For the text-containing cell, return its midpoint in [X, Y] coordinate format. 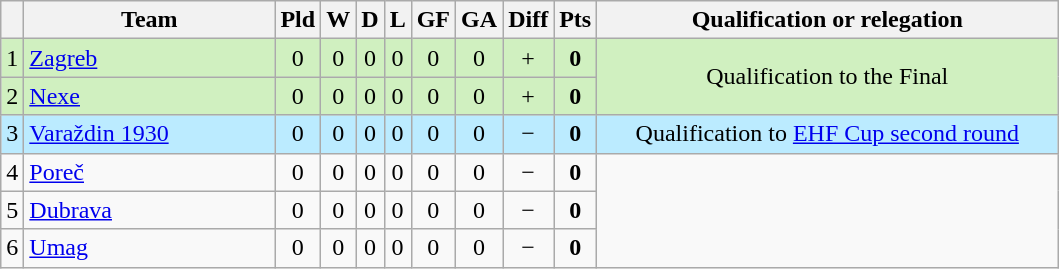
D [370, 20]
Umag [150, 248]
Zagreb [150, 58]
4 [12, 172]
Qualification to the Final [828, 77]
Qualification to EHF Cup second round [828, 134]
2 [12, 96]
L [398, 20]
W [338, 20]
Poreč [150, 172]
Pld [298, 20]
Team [150, 20]
Qualification or relegation [828, 20]
5 [12, 210]
GF [433, 20]
Varaždin 1930 [150, 134]
Nexe [150, 96]
Dubrava [150, 210]
1 [12, 58]
3 [12, 134]
Diff [528, 20]
6 [12, 248]
GA [480, 20]
Pts [576, 20]
